Return [x, y] of the center of cell containing provided text 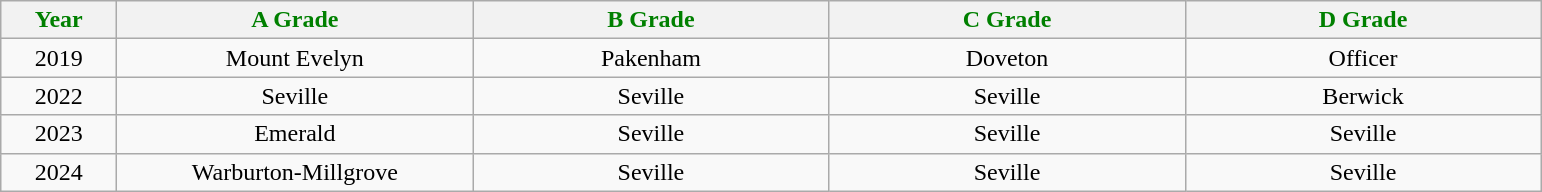
2024 [59, 172]
2023 [59, 134]
C Grade [1007, 20]
D Grade [1363, 20]
A Grade [295, 20]
Emerald [295, 134]
Officer [1363, 58]
Doveton [1007, 58]
Pakenham [651, 58]
B Grade [651, 20]
2019 [59, 58]
Year [59, 20]
2022 [59, 96]
Berwick [1363, 96]
Warburton-Millgrove [295, 172]
Mount Evelyn [295, 58]
